Capture the cell that displays the provided text and extract its [x, y] central coordinate. 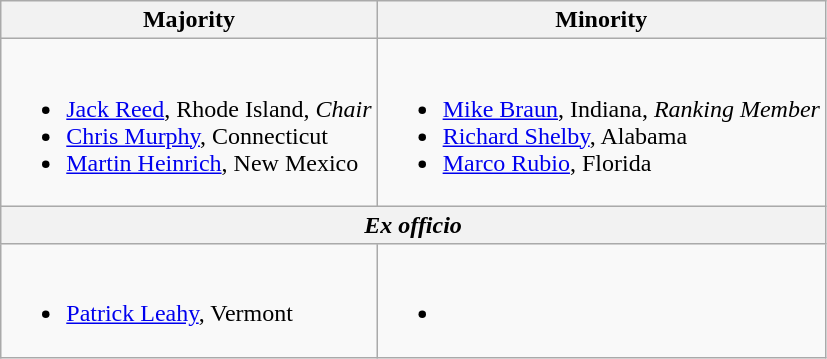
Ex officio [414, 225]
Mike Braun, Indiana, Ranking MemberRichard Shelby, AlabamaMarco Rubio, Florida [601, 122]
Patrick Leahy, Vermont [189, 300]
Minority [601, 20]
Majority [189, 20]
Jack Reed, Rhode Island, ChairChris Murphy, ConnecticutMartin Heinrich, New Mexico [189, 122]
